Identify which cell holds the provided text, then report its (x, y) central coordinate. 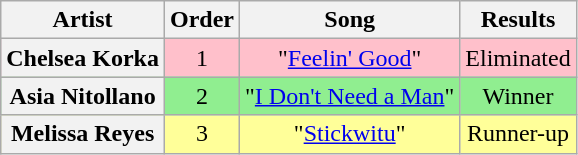
"I Don't Need a Man" (350, 96)
Order (202, 20)
Melissa Reyes (83, 134)
Runner-up (518, 134)
Song (350, 20)
3 (202, 134)
Asia Nitollano (83, 96)
Eliminated (518, 58)
"Stickwitu" (350, 134)
2 (202, 96)
Chelsea Korka (83, 58)
Winner (518, 96)
1 (202, 58)
Results (518, 20)
"Feelin' Good" (350, 58)
Artist (83, 20)
